Output the (x, y) coordinate of the center of the cell containing the given text.  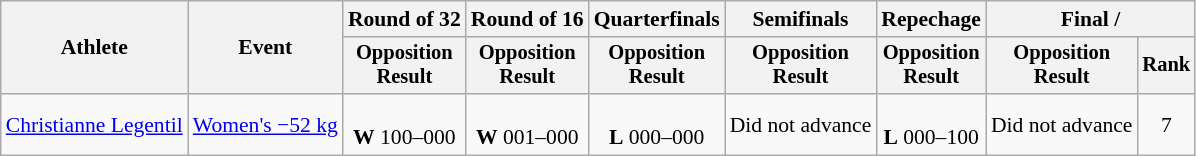
Semifinals (801, 19)
Round of 16 (528, 19)
Round of 32 (404, 19)
W 001–000 (528, 124)
Repechage (931, 19)
7 (1167, 124)
L 000–000 (657, 124)
Athlete (94, 48)
Quarterfinals (657, 19)
Final / (1090, 19)
Event (266, 48)
Rank (1167, 66)
W 100–000 (404, 124)
L 000–100 (931, 124)
Women's −52 kg (266, 124)
Christianne Legentil (94, 124)
